Identify which cell holds the provided text, then report its [X, Y] central coordinate. 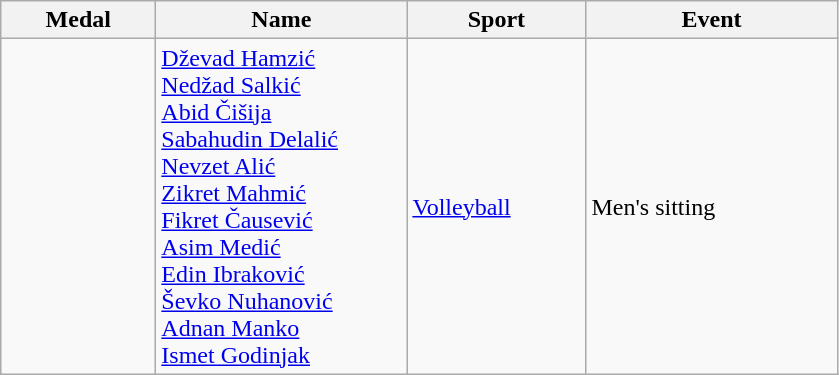
Volleyball [496, 206]
Event [712, 20]
Sport [496, 20]
Medal [78, 20]
Men's sitting [712, 206]
Name [282, 20]
